Return [x, y] of the center of cell containing provided text 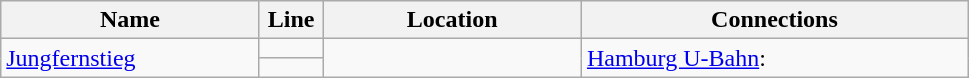
Connections [774, 20]
Name [130, 20]
Hamburg U-Bahn: [774, 58]
Line [291, 20]
Location [452, 20]
Jungfernstieg [130, 58]
